Output the (X, Y) coordinate of the center of the cell containing the given text.  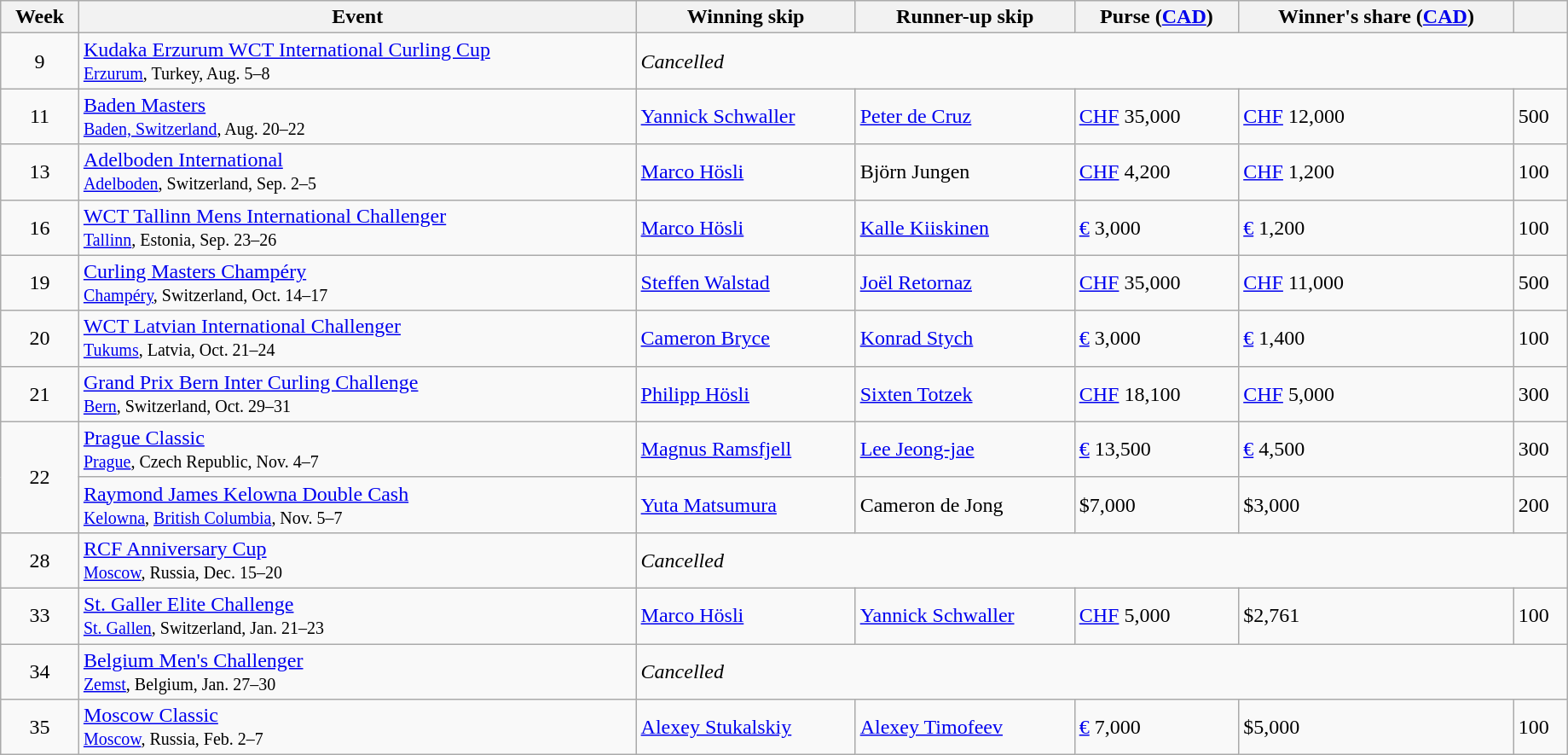
Curling Masters Champéry Champéry, Switzerland, Oct. 14–17 (357, 283)
28 (40, 560)
Prague Classic Prague, Czech Republic, Nov. 4–7 (357, 449)
Alexey Timofeev (965, 727)
11 (40, 116)
CHF 18,100 (1156, 394)
€ 13,500 (1156, 449)
€ 4,500 (1376, 449)
Peter de Cruz (965, 116)
$3,000 (1376, 505)
Raymond James Kelowna Double Cash Kelowna, British Columbia, Nov. 5–7 (357, 505)
$7,000 (1156, 505)
WCT Latvian International Challenger Tukums, Latvia, Oct. 21–24 (357, 338)
19 (40, 283)
Winner's share (CAD) (1376, 17)
$5,000 (1376, 727)
Steffen Walstad (745, 283)
Alexey Stukalskiy (745, 727)
Kalle Kiiskinen (965, 227)
CHF 4,200 (1156, 172)
9 (40, 61)
13 (40, 172)
22 (40, 477)
Purse (CAD) (1156, 17)
Event (357, 17)
21 (40, 394)
Baden Masters Baden, Switzerland, Aug. 20–22 (357, 116)
€ 7,000 (1156, 727)
RCF Anniversary Cup Moscow, Russia, Dec. 15–20 (357, 560)
Konrad Stych (965, 338)
Week (40, 17)
€ 1,200 (1376, 227)
16 (40, 227)
€ 1,400 (1376, 338)
Kudaka Erzurum WCT International Curling Cup Erzurum, Turkey, Aug. 5–8 (357, 61)
$2,761 (1376, 616)
Cameron de Jong (965, 505)
Runner-up skip (965, 17)
Joël Retornaz (965, 283)
34 (40, 671)
CHF 1,200 (1376, 172)
Lee Jeong-jae (965, 449)
CHF 12,000 (1376, 116)
Sixten Totzek (965, 394)
Yuta Matsumura (745, 505)
20 (40, 338)
Moscow Classic Moscow, Russia, Feb. 2–7 (357, 727)
Björn Jungen (965, 172)
Magnus Ramsfjell (745, 449)
WCT Tallinn Mens International Challenger Tallinn, Estonia, Sep. 23–26 (357, 227)
200 (1540, 505)
35 (40, 727)
Winning skip (745, 17)
Adelboden International Adelboden, Switzerland, Sep. 2–5 (357, 172)
Philipp Hösli (745, 394)
CHF 11,000 (1376, 283)
St. Galler Elite Challenge St. Gallen, Switzerland, Jan. 21–23 (357, 616)
Belgium Men's Challenger Zemst, Belgium, Jan. 27–30 (357, 671)
33 (40, 616)
Grand Prix Bern Inter Curling Challenge Bern, Switzerland, Oct. 29–31 (357, 394)
Cameron Bryce (745, 338)
